Scan for the cell matching the given text and deliver its (x, y) coordinate at center. 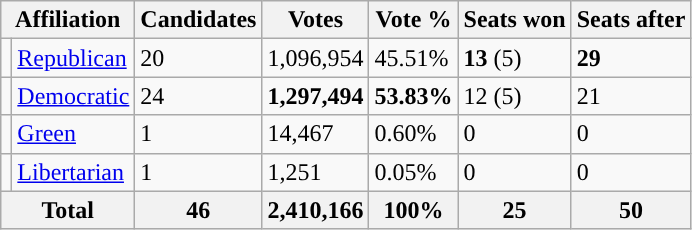
25 (514, 210)
1,297,494 (316, 96)
53.83% (414, 96)
Total (68, 210)
0.60% (414, 134)
29 (631, 58)
Green (74, 134)
21 (631, 96)
Vote % (414, 20)
12 (5) (514, 96)
Votes (316, 20)
13 (5) (514, 58)
0.05% (414, 172)
Candidates (198, 20)
Democratic (74, 96)
Republican (74, 58)
Affiliation (68, 20)
100% (414, 210)
1,096,954 (316, 58)
Seats after (631, 20)
2,410,166 (316, 210)
45.51% (414, 58)
20 (198, 58)
Seats won (514, 20)
14,467 (316, 134)
1,251 (316, 172)
24 (198, 96)
46 (198, 210)
Libertarian (74, 172)
50 (631, 210)
